From the cell containing the given text, extract its center point as (x, y) coordinate. 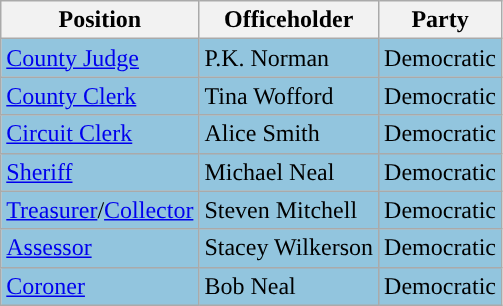
Alice Smith (289, 134)
Tina Wofford (289, 96)
Treasurer/Collector (100, 210)
County Clerk (100, 96)
County Judge (100, 58)
Party (440, 20)
Circuit Clerk (100, 134)
P.K. Norman (289, 58)
Assessor (100, 248)
Bob Neal (289, 286)
Stacey Wilkerson (289, 248)
Coroner (100, 286)
Sheriff (100, 172)
Michael Neal (289, 172)
Officeholder (289, 20)
Steven Mitchell (289, 210)
Position (100, 20)
